For the text-containing cell, return its midpoint in [X, Y] coordinate format. 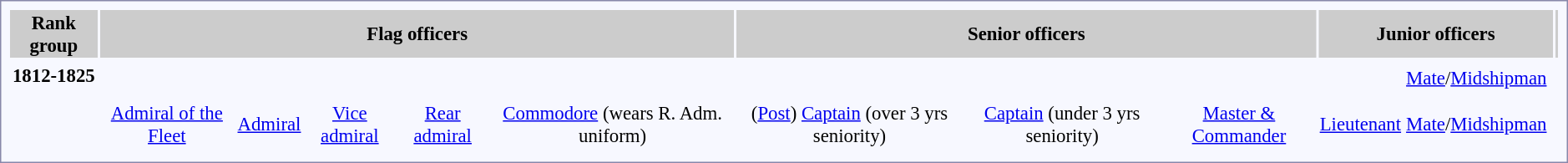
Rank group [53, 33]
Rear admiral [443, 124]
Master & Commander [1239, 124]
Captain (under 3 yrs seniority) [1062, 124]
Lieutenant [1360, 124]
1812-1825 [53, 75]
(Post) Captain (over 3 yrs seniority) [850, 124]
Flag officers [417, 33]
Admiral of the Fleet [167, 124]
Commodore (wears R. Adm. uniform) [613, 124]
Admiral [269, 124]
Vice admiral [350, 124]
Junior officers [1436, 33]
Senior officers [1027, 33]
